Identify which cell holds the provided text, then report its (x, y) central coordinate. 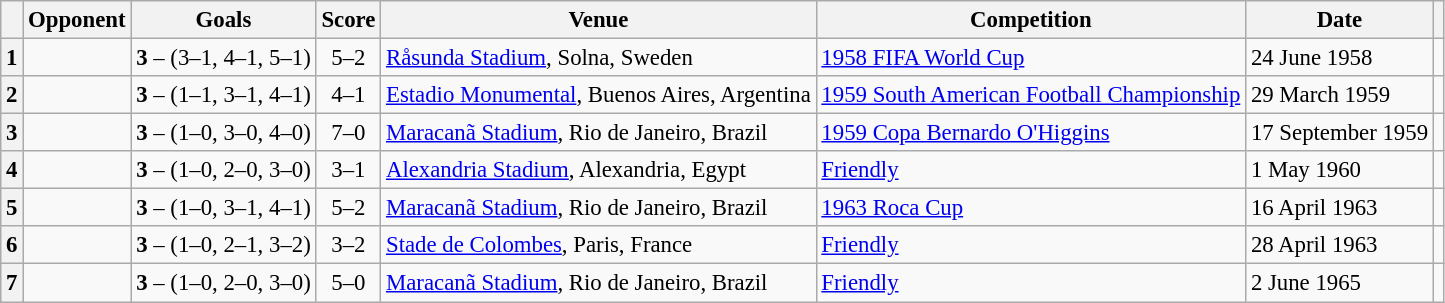
5 (12, 208)
Competition (1031, 20)
1959 South American Football Championship (1031, 95)
1963 Roca Cup (1031, 208)
Venue (598, 20)
16 April 1963 (1340, 208)
Date (1340, 20)
Råsunda Stadium, Solna, Sweden (598, 58)
1 (12, 58)
4–1 (348, 95)
2 June 1965 (1340, 283)
3 – (1–0, 3–0, 4–0) (224, 133)
Stade de Colombes, Paris, France (598, 245)
1958 FIFA World Cup (1031, 58)
28 April 1963 (1340, 245)
3 – (1–0, 2–1, 3–2) (224, 245)
7 (12, 283)
Estadio Monumental, Buenos Aires, Argentina (598, 95)
Score (348, 20)
3–1 (348, 170)
1959 Copa Bernardo O'Higgins (1031, 133)
Alexandria Stadium, Alexandria, Egypt (598, 170)
4 (12, 170)
3 – (1–0, 3–1, 4–1) (224, 208)
6 (12, 245)
17 September 1959 (1340, 133)
7–0 (348, 133)
3–2 (348, 245)
3 – (1–1, 3–1, 4–1) (224, 95)
2 (12, 95)
5–0 (348, 283)
3 – (3–1, 4–1, 5–1) (224, 58)
Opponent (77, 20)
Goals (224, 20)
24 June 1958 (1340, 58)
3 (12, 133)
29 March 1959 (1340, 95)
1 May 1960 (1340, 170)
